Return the (x, y) coordinate for the center point of the cell that contains the specified text.  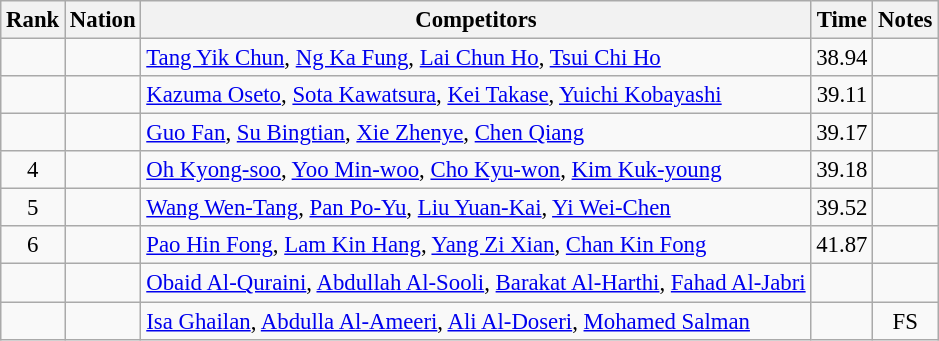
39.52 (842, 208)
Time (842, 20)
4 (33, 170)
Competitors (476, 20)
Oh Kyong-soo, Yoo Min-woo, Cho Kyu-won, Kim Kuk-young (476, 170)
Rank (33, 20)
39.17 (842, 133)
39.11 (842, 95)
FS (906, 321)
Kazuma Oseto, Sota Kawatsura, Kei Takase, Yuichi Kobayashi (476, 95)
38.94 (842, 58)
5 (33, 208)
41.87 (842, 245)
Pao Hin Fong, Lam Kin Hang, Yang Zi Xian, Chan Kin Fong (476, 245)
Obaid Al-Quraini, Abdullah Al-Sooli, Barakat Al-Harthi, Fahad Al-Jabri (476, 283)
Notes (906, 20)
39.18 (842, 170)
Wang Wen-Tang, Pan Po-Yu, Liu Yuan-Kai, Yi Wei-Chen (476, 208)
Nation (103, 20)
Isa Ghailan, Abdulla Al-Ameeri, Ali Al-Doseri, Mohamed Salman (476, 321)
6 (33, 245)
Tang Yik Chun, Ng Ka Fung, Lai Chun Ho, Tsui Chi Ho (476, 58)
Guo Fan, Su Bingtian, Xie Zhenye, Chen Qiang (476, 133)
